Extract the [X, Y] coordinate from the center of the cell holding the provided text.  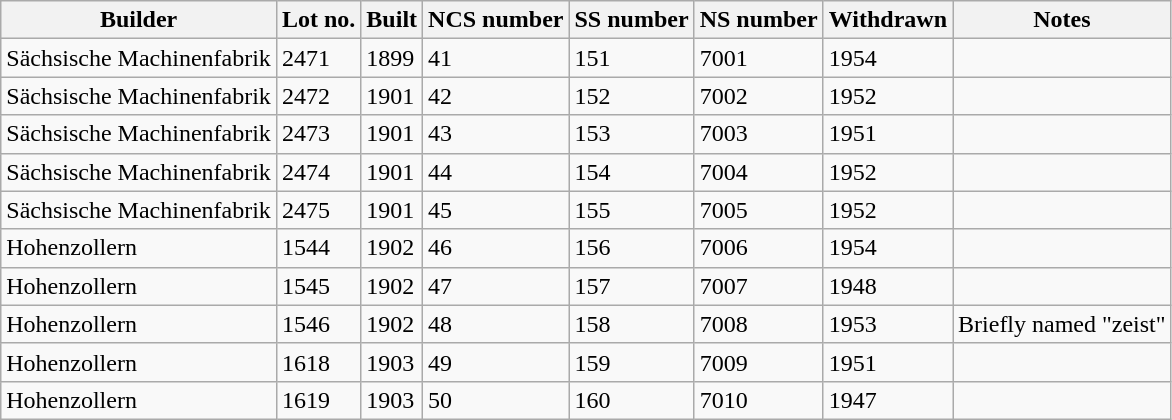
42 [496, 96]
Notes [1062, 20]
156 [632, 248]
1899 [392, 58]
157 [632, 286]
1953 [888, 324]
Withdrawn [888, 20]
2472 [318, 96]
Lot no. [318, 20]
50 [496, 400]
159 [632, 362]
7010 [758, 400]
7005 [758, 210]
1546 [318, 324]
7004 [758, 172]
158 [632, 324]
7009 [758, 362]
1618 [318, 362]
Builder [139, 20]
46 [496, 248]
160 [632, 400]
7001 [758, 58]
152 [632, 96]
41 [496, 58]
2475 [318, 210]
1619 [318, 400]
2471 [318, 58]
1948 [888, 286]
45 [496, 210]
7008 [758, 324]
7007 [758, 286]
49 [496, 362]
1544 [318, 248]
SS number [632, 20]
48 [496, 324]
Briefly named "zeist" [1062, 324]
NS number [758, 20]
7002 [758, 96]
7006 [758, 248]
153 [632, 134]
2474 [318, 172]
1545 [318, 286]
151 [632, 58]
NCS number [496, 20]
1947 [888, 400]
155 [632, 210]
7003 [758, 134]
Built [392, 20]
154 [632, 172]
47 [496, 286]
44 [496, 172]
2473 [318, 134]
43 [496, 134]
